Search for the cell housing the specified text and yield its [X, Y] center coordinate. 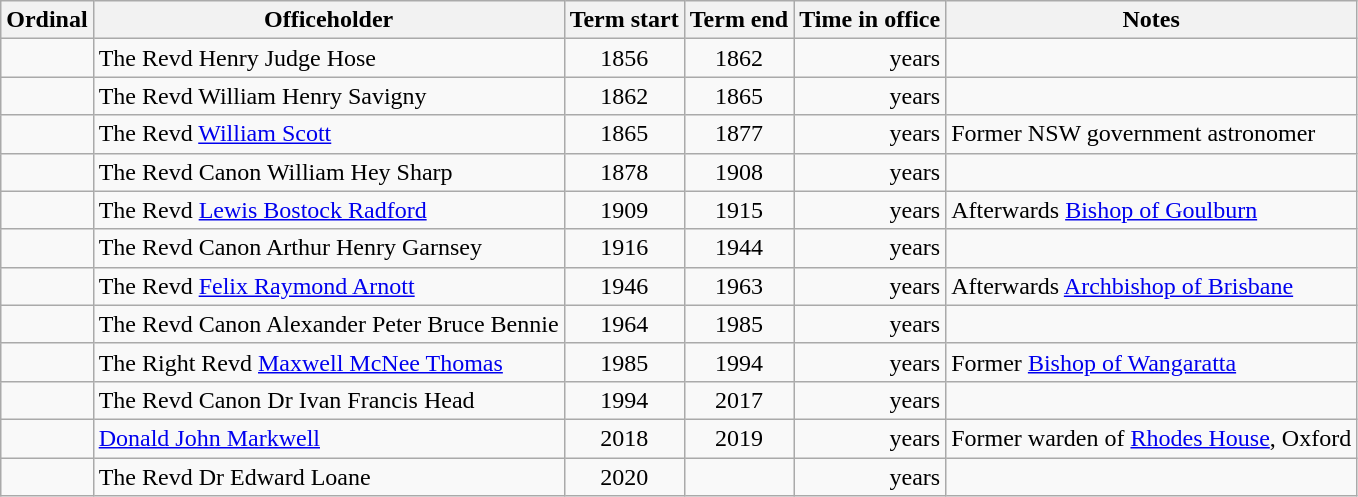
Term start [624, 20]
Ordinal [47, 20]
1908 [739, 172]
The Revd Dr Edward Loane [328, 477]
The Revd Canon Dr Ivan Francis Head [328, 400]
Afterwards Archbishop of Brisbane [1152, 286]
Afterwards Bishop of Goulburn [1152, 210]
1944 [739, 248]
2017 [739, 400]
1964 [624, 324]
1877 [739, 134]
The Revd Felix Raymond Arnott [328, 286]
Term end [739, 20]
Notes [1152, 20]
Time in office [870, 20]
Officeholder [328, 20]
The Revd William Henry Savigny [328, 96]
The Right Revd Maxwell McNee Thomas [328, 362]
1963 [739, 286]
The Revd William Scott [328, 134]
2019 [739, 438]
The Revd Henry Judge Hose [328, 58]
The Revd Lewis Bostock Radford [328, 210]
Donald John Markwell [328, 438]
1915 [739, 210]
1856 [624, 58]
Former Bishop of Wangaratta [1152, 362]
Former warden of Rhodes House, Oxford [1152, 438]
2018 [624, 438]
1916 [624, 248]
1878 [624, 172]
Former NSW government astronomer [1152, 134]
1909 [624, 210]
2020 [624, 477]
1946 [624, 286]
The Revd Canon Alexander Peter Bruce Bennie [328, 324]
The Revd Canon Arthur Henry Garnsey [328, 248]
The Revd Canon William Hey Sharp [328, 172]
